For the text-containing cell, return its midpoint in [x, y] coordinate format. 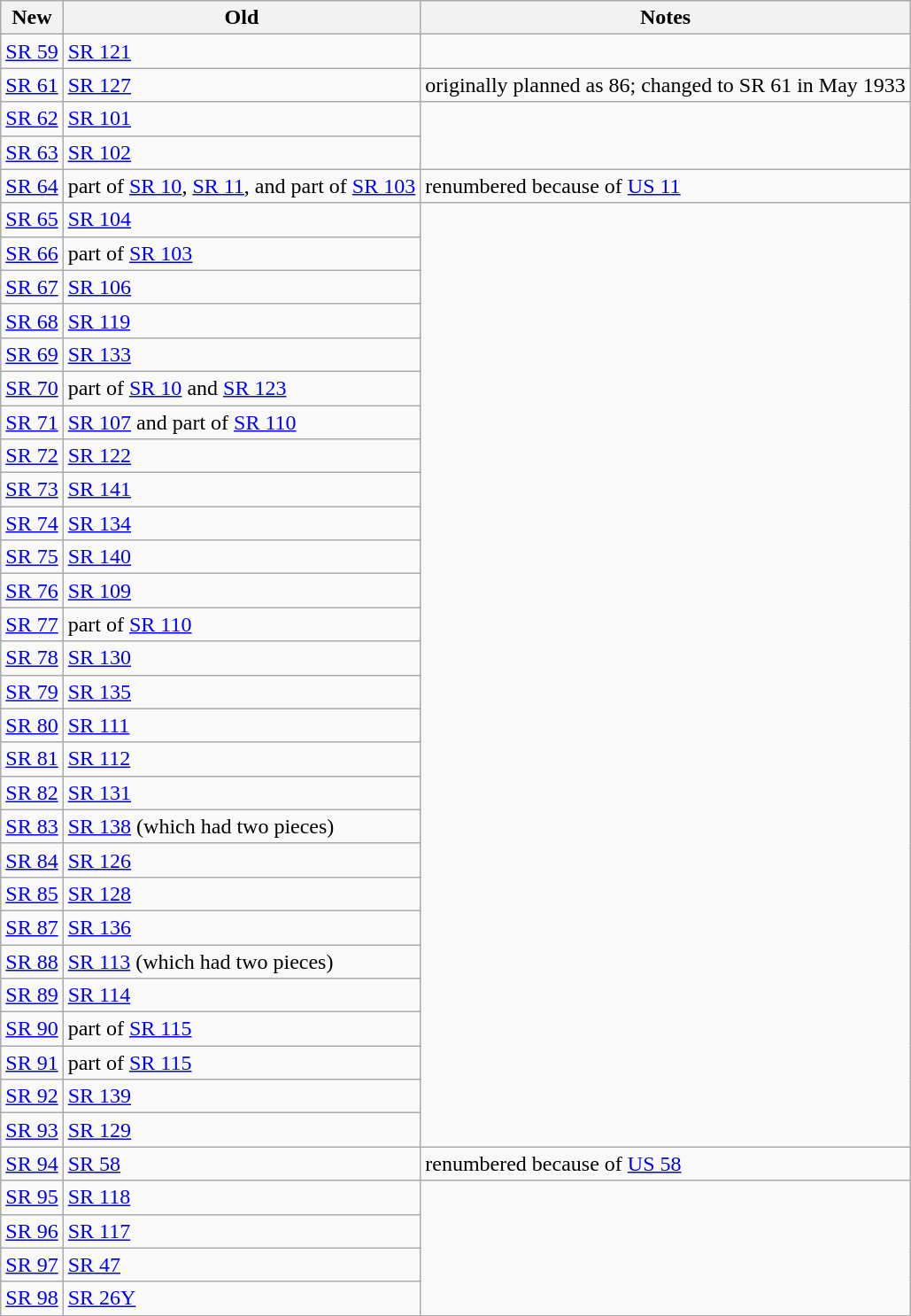
SR 83 [32, 826]
SR 141 [242, 490]
SR 121 [242, 51]
originally planned as 86; changed to SR 61 in May 1933 [666, 85]
part of SR 10 and SR 123 [242, 388]
SR 111 [242, 725]
Old [242, 18]
SR 70 [32, 388]
SR 89 [32, 995]
SR 67 [32, 287]
SR 87 [32, 927]
SR 84 [32, 860]
renumbered because of US 58 [666, 1164]
SR 75 [32, 557]
SR 118 [242, 1197]
SR 106 [242, 287]
SR 66 [32, 253]
SR 92 [32, 1096]
SR 98 [32, 1298]
SR 72 [32, 456]
SR 93 [32, 1130]
SR 68 [32, 321]
SR 63 [32, 152]
SR 85 [32, 894]
SR 117 [242, 1231]
SR 138 (which had two pieces) [242, 826]
SR 119 [242, 321]
SR 77 [32, 624]
SR 74 [32, 523]
SR 76 [32, 591]
SR 134 [242, 523]
SR 112 [242, 759]
SR 90 [32, 1029]
SR 26Y [242, 1298]
SR 136 [242, 927]
SR 109 [242, 591]
SR 61 [32, 85]
SR 65 [32, 220]
SR 79 [32, 692]
Notes [666, 18]
SR 91 [32, 1063]
SR 58 [242, 1164]
renumbered because of US 11 [666, 186]
SR 102 [242, 152]
SR 81 [32, 759]
SR 73 [32, 490]
SR 127 [242, 85]
SR 114 [242, 995]
SR 47 [242, 1265]
SR 128 [242, 894]
SR 95 [32, 1197]
SR 107 and part of SR 110 [242, 422]
SR 80 [32, 725]
SR 64 [32, 186]
SR 126 [242, 860]
SR 140 [242, 557]
SR 101 [242, 119]
SR 69 [32, 354]
part of SR 103 [242, 253]
SR 122 [242, 456]
part of SR 110 [242, 624]
SR 78 [32, 658]
SR 139 [242, 1096]
SR 94 [32, 1164]
SR 113 (which had two pieces) [242, 961]
SR 62 [32, 119]
SR 104 [242, 220]
SR 129 [242, 1130]
SR 88 [32, 961]
SR 97 [32, 1265]
SR 131 [242, 793]
SR 135 [242, 692]
SR 71 [32, 422]
New [32, 18]
SR 133 [242, 354]
SR 59 [32, 51]
SR 96 [32, 1231]
SR 130 [242, 658]
SR 82 [32, 793]
part of SR 10, SR 11, and part of SR 103 [242, 186]
